Provide the (X, Y) coordinate of the cell's center where the given text is located.  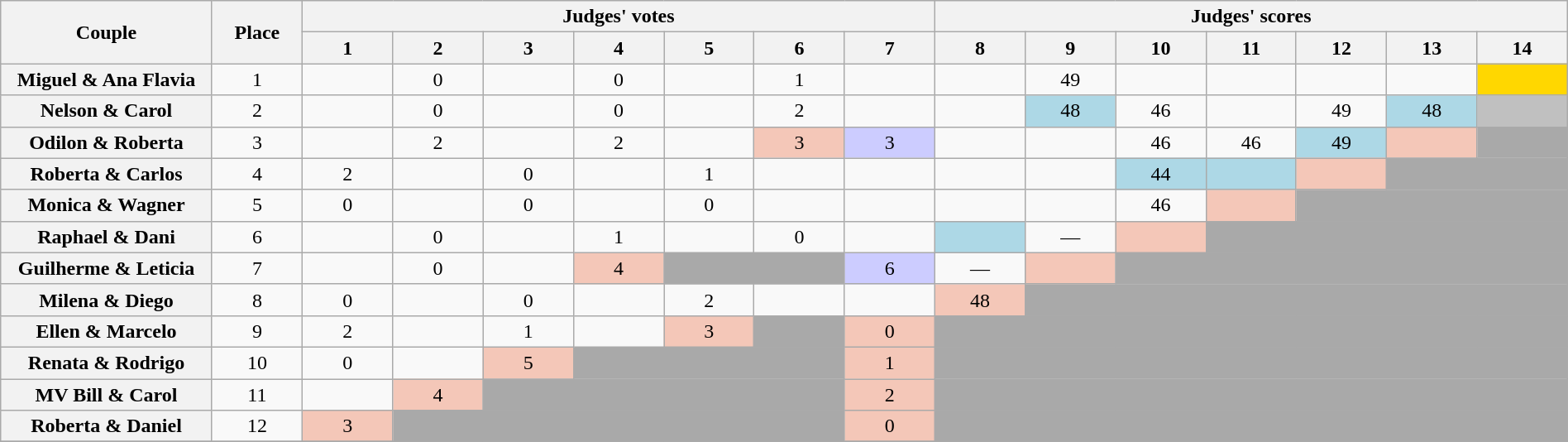
Raphael & Dani (107, 237)
Renata & Rodrigo (107, 363)
44 (1161, 174)
Milena & Diego (107, 300)
Place (256, 32)
Judges' scores (1250, 17)
Ellen & Marcelo (107, 331)
Roberta & Carlos (107, 174)
Guilherme & Leticia (107, 268)
Couple (107, 32)
Odilon & Roberta (107, 142)
Roberta & Daniel (107, 426)
Judges' votes (619, 17)
Nelson & Carol (107, 111)
14 (1522, 48)
Monica & Wagner (107, 205)
Miguel & Ana Flavia (107, 79)
MV Bill & Carol (107, 395)
13 (1432, 48)
